Search for the cell housing the specified text and yield its (x, y) center coordinate. 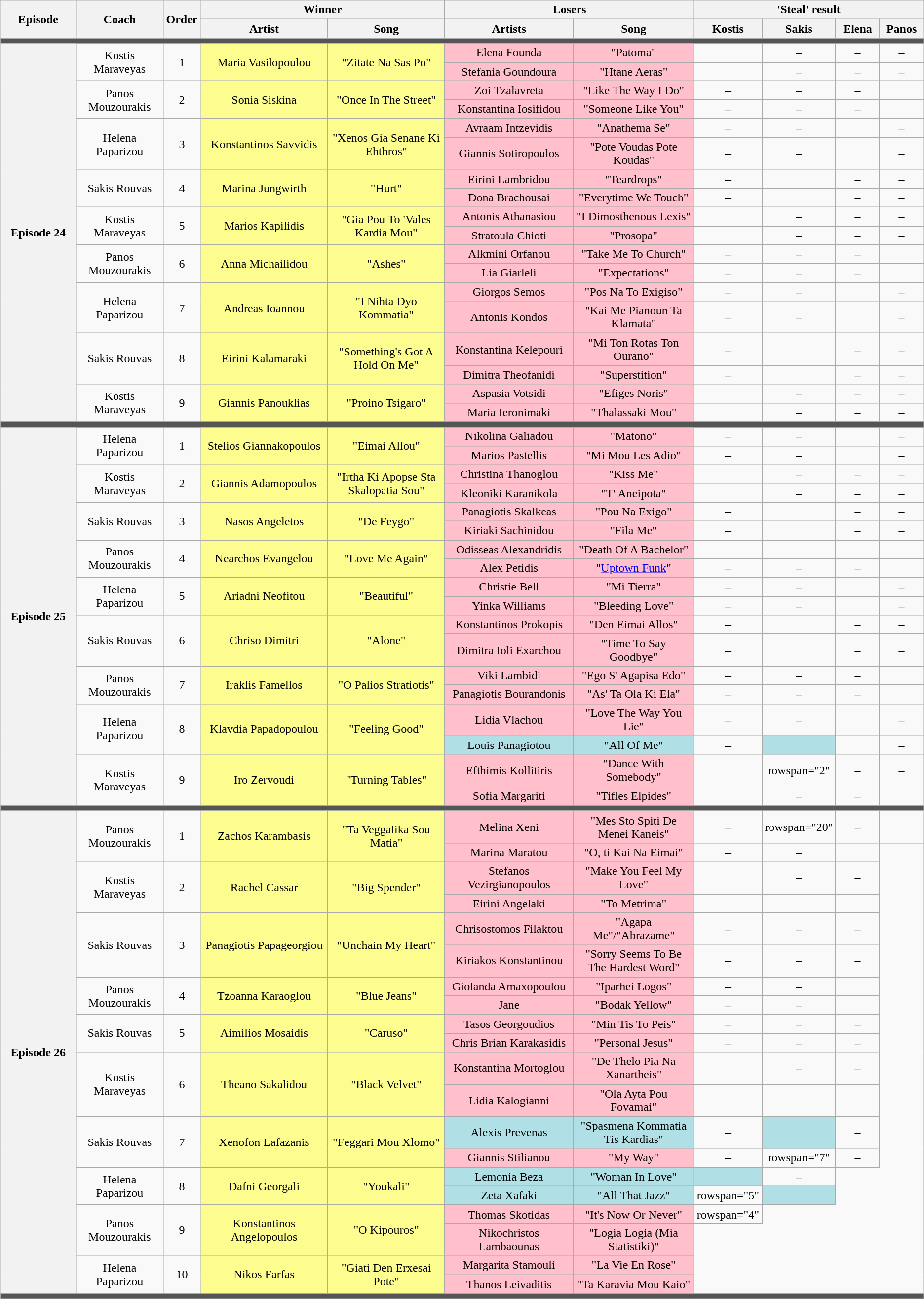
Alexis Prevenas (509, 1133)
"Eimai Allou" (386, 446)
Rachel Cassar (264, 887)
Nearchos Evangelou (264, 559)
Louis Panagiotou (509, 745)
"Irtha Ki Apopse Sta Skalopatia Sou" (386, 483)
Lia Giarleli (509, 273)
Andreas Ioannou (264, 308)
Dimitra Theofanidi (509, 375)
"Feeling Good" (386, 729)
Lidia Kalogianni (509, 1100)
"Turning Tables" (386, 780)
Klavdia Papadopoulou (264, 729)
Maria Ieronimaki (509, 412)
"Bodak Yellow" (634, 1005)
Sakis (799, 29)
Iraklis Famellos (264, 685)
'Steal' result (808, 10)
rowspan="7" (799, 1158)
Thanos Leivaditis (509, 1284)
"Ashes" (386, 264)
Episode 26 (38, 1052)
Marina Jungwirth (264, 188)
"Black Velvet" (386, 1084)
Tzoanna Karaoglou (264, 996)
"Min Tis To Peis" (634, 1024)
Dafni Georgali (264, 1186)
Nikochristos Lambaounas (509, 1239)
Winner (323, 10)
rowspan="2" (799, 770)
"La Vie En Rose" (634, 1265)
"Take Me To Church" (634, 254)
Panagiotis Bourandonis (509, 694)
"Xenos Gia Senane Ki Ehthros" (386, 144)
"Hurt" (386, 188)
Order (182, 19)
Stefanos Vezirgianopoulos (509, 878)
"Bleeding Love" (634, 606)
"Love Me Again" (386, 559)
Losers (570, 10)
"It's Now Or Never" (634, 1214)
Yinka Williams (509, 606)
Aimilios Mosaidis (264, 1033)
Episode 25 (38, 616)
"Youkali" (386, 1186)
Nikolina Galiadou (509, 436)
"Once In The Street" (386, 100)
Konstantina Kelepouri (509, 350)
Stefania Goundoura (509, 72)
Odisseas Alexandridis (509, 550)
"To Metrima" (634, 903)
Viki Lambidi (509, 675)
Giannis Sotiropoulos (509, 153)
Konstantina Mortoglou (509, 1068)
"Make You Feel My Love" (634, 878)
Zeta Xafaki (509, 1195)
"Beautiful" (386, 596)
Kleoniki Karanikola (509, 493)
"Unchain My Heart" (386, 945)
"Iparhei Logos" (634, 986)
"Htane Aeras" (634, 72)
Sonia Siskina (264, 100)
Konstantina Iosifidou (509, 109)
Eirini Kalamaraki (264, 358)
"My Way" (634, 1158)
"Ta Karavia Mou Kaio" (634, 1284)
Zachos Karambasis (264, 836)
Episode 24 (38, 233)
"I Nihta Dyo Kommatia" (386, 308)
"Expectations" (634, 273)
"Love The Way You Lie" (634, 720)
"Uptown Funk" (634, 568)
Christie Bell (509, 587)
"Mi Ton Rotas Ton Ourano" (634, 350)
Christina Thanoglou (509, 474)
Jane (509, 1005)
Chriso Dimitri (264, 641)
"Thalassaki Mou" (634, 412)
"Spasmena Kommatia Tis Kardias" (634, 1133)
"O Kipouros" (386, 1230)
Giannis Panouklias (264, 403)
"Ego S' Agapisa Edo" (634, 675)
"Mes Sto Spiti De Menei Kaneis" (634, 827)
"Pos Na To Exigiso" (634, 292)
"Kiss Me" (634, 474)
"Giati Den Erxesai Pote" (386, 1274)
Dona Brachousai (509, 197)
Melina Xeni (509, 827)
Stelios Giannakopoulos (264, 446)
"As' Ta Ola Ki Ela" (634, 694)
Zoi Tzalavreta (509, 90)
"O Palios Stratiotis" (386, 685)
"Feggari Mou Xlomo" (386, 1142)
Kiriaki Sachinidou (509, 530)
"Big Spender" (386, 887)
"Prosopa" (634, 236)
"Mi Mou Les Adio" (634, 455)
Nikos Farfas (264, 1274)
Sofia Margariti (509, 796)
"Efiges Noris" (634, 394)
rowspan="20" (799, 827)
Chris Brian Karakasidis (509, 1043)
"Pou Na Exigo" (634, 512)
"Pote Voudas Pote Koudas" (634, 153)
Alex Petidis (509, 568)
"Teardrops" (634, 179)
10 (182, 1274)
Tasos Georgoudios (509, 1024)
Lidia Vlachou (509, 720)
"I Dimosthenous Lexis" (634, 216)
"Ta Veggalika Sou Matia" (386, 836)
"Like The Way I Do" (634, 90)
"Agapa Me"/"Abrazame" (634, 929)
Iro Zervoudi (264, 780)
Konstantinos Prokopis (509, 625)
"Caruso" (386, 1033)
"De Feygo" (386, 521)
"Everytime We Touch" (634, 197)
rowspan="5" (728, 1195)
"Tifles Elpides" (634, 796)
Chrisostomos Filaktou (509, 929)
Konstantinos Savvidis (264, 144)
Alkmini Orfanou (509, 254)
Avraam Intzevidis (509, 128)
Elena (858, 29)
Thomas Skotidas (509, 1214)
Giannis Adamopoulos (264, 483)
"Patoma" (634, 53)
"Proino Tsigaro" (386, 403)
"Blue Jeans" (386, 996)
"Logia Logia (Mia Statistiki)" (634, 1239)
Lemonia Beza (509, 1177)
"De Thelo Pia Na Xanartheis" (634, 1068)
"Something's Got A Hold On Me" (386, 358)
"Den Eimai Allos" (634, 625)
rowspan="4" (728, 1214)
Dimitra Ioli Exarchou (509, 650)
Margarita Stamouli (509, 1265)
"Anathema Se" (634, 128)
Xenofon Lafazanis (264, 1142)
Theano Sakalidou (264, 1084)
Giannis Stilianou (509, 1158)
"Alone" (386, 641)
Kiriakos Konstantinou (509, 961)
Maria Vasilopoulou (264, 62)
"Sorry Seems To Be The Hardest Word" (634, 961)
"Zitate Na Sas Po" (386, 62)
"Mi Tierra" (634, 587)
"Matono" (634, 436)
Eirini Angelaki (509, 903)
"Someone Like You" (634, 109)
Marina Maratou (509, 852)
Episode (38, 19)
Antonis Kondos (509, 317)
"All That Jazz" (634, 1195)
"Kai Me Pianoun Ta Klamata" (634, 317)
Marios Pastellis (509, 455)
"Personal Jesus" (634, 1043)
"Woman In Love" (634, 1177)
Eirini Lambridou (509, 179)
"O, ti Kai Na Eimai" (634, 852)
Artists (509, 29)
Konstantinos Angelopoulos (264, 1230)
"T' Aneipota" (634, 493)
Coach (119, 19)
Panagiotis Skalkeas (509, 512)
"Gia Pou To 'Vales Kardia Mou" (386, 226)
"Time To Say Goodbye" (634, 650)
Artist (264, 29)
"Ola Ayta Pou Fovamai" (634, 1100)
Ariadni Neofitou (264, 596)
Giorgos Semos (509, 292)
"All Of Me" (634, 745)
Antonis Athanasiou (509, 216)
Giolanda Amaxopoulou (509, 986)
Stratoula Chioti (509, 236)
Kostis (728, 29)
Aspasia Votsidi (509, 394)
Panos (901, 29)
Marios Kapilidis (264, 226)
"Death Of A Bachelor" (634, 550)
Nasos Angeletos (264, 521)
Elena Founda (509, 53)
"Dance With Somebody" (634, 770)
"Fila Me" (634, 530)
Anna Michailidou (264, 264)
Panagiotis Papageorgiou (264, 945)
Efthimis Kollitiris (509, 770)
"Superstition" (634, 375)
